Extract the (X, Y) coordinate from the center of the cell holding the provided text.  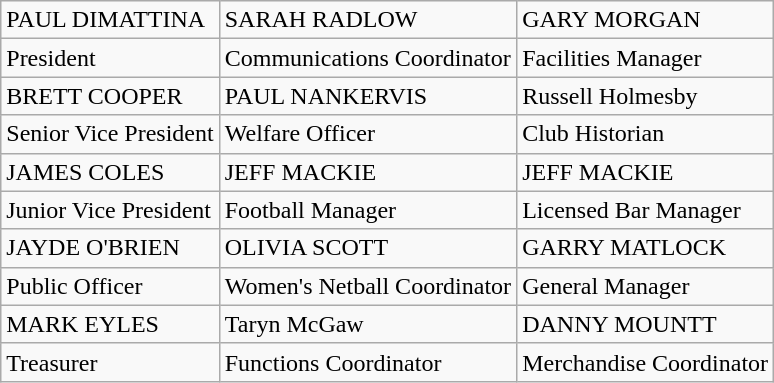
DANNY MOUNTT (646, 324)
Public Officer (110, 286)
Functions Coordinator (368, 362)
Merchandise Coordinator (646, 362)
PAUL NANKERVIS (368, 96)
JAMES COLES (110, 172)
GARRY MATLOCK (646, 248)
General Manager (646, 286)
Welfare Officer (368, 134)
Club Historian (646, 134)
Taryn McGaw (368, 324)
SARAH RADLOW (368, 20)
Football Manager (368, 210)
Women's Netball Coordinator (368, 286)
Senior Vice President (110, 134)
JAYDE O'BRIEN (110, 248)
Facilities Manager (646, 58)
Licensed Bar Manager (646, 210)
PAUL DIMATTINA (110, 20)
BRETT COOPER (110, 96)
Communications Coordinator (368, 58)
Treasurer (110, 362)
MARK EYLES (110, 324)
President (110, 58)
Russell Holmesby (646, 96)
Junior Vice President (110, 210)
OLIVIA SCOTT (368, 248)
GARY MORGAN (646, 20)
